Search for the cell housing the specified text and yield its (X, Y) center coordinate. 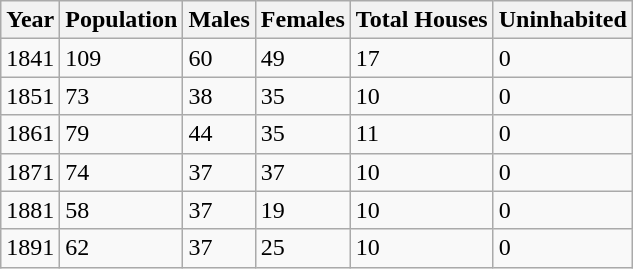
58 (122, 210)
109 (122, 58)
1861 (30, 134)
1871 (30, 172)
25 (302, 248)
11 (422, 134)
44 (219, 134)
60 (219, 58)
74 (122, 172)
Year (30, 20)
17 (422, 58)
79 (122, 134)
Total Houses (422, 20)
1881 (30, 210)
38 (219, 96)
49 (302, 58)
Males (219, 20)
1851 (30, 96)
Population (122, 20)
73 (122, 96)
Uninhabited (562, 20)
1841 (30, 58)
19 (302, 210)
Females (302, 20)
62 (122, 248)
1891 (30, 248)
